Extract the [X, Y] coordinate from the center of the cell holding the provided text.  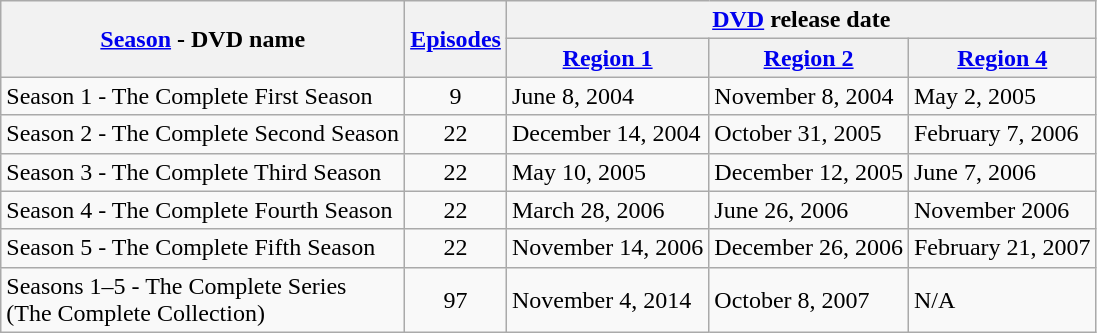
Season - DVD name [203, 39]
9 [456, 96]
Season 5 - The Complete Fifth Season [203, 248]
November 2006 [1002, 210]
June 8, 2004 [607, 96]
May 10, 2005 [607, 172]
Seasons 1–5 - The Complete Series(The Complete Collection) [203, 300]
Season 1 - The Complete First Season [203, 96]
May 2, 2005 [1002, 96]
Season 2 - The Complete Second Season [203, 134]
February 21, 2007 [1002, 248]
October 31, 2005 [809, 134]
February 7, 2006 [1002, 134]
Season 4 - The Complete Fourth Season [203, 210]
March 28, 2006 [607, 210]
Episodes [456, 39]
DVD release date [801, 20]
December 26, 2006 [809, 248]
December 14, 2004 [607, 134]
Region 4 [1002, 58]
N/A [1002, 300]
June 26, 2006 [809, 210]
November 14, 2006 [607, 248]
October 8, 2007 [809, 300]
December 12, 2005 [809, 172]
November 4, 2014 [607, 300]
Region 2 [809, 58]
June 7, 2006 [1002, 172]
November 8, 2004 [809, 96]
Season 3 - The Complete Third Season [203, 172]
Region 1 [607, 58]
97 [456, 300]
